Detect which cell encompasses the target text, then output its [x, y] center coordinate. 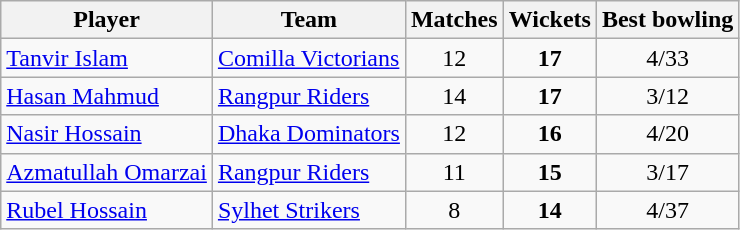
3/17 [667, 172]
15 [550, 172]
4/20 [667, 134]
Best bowling [667, 20]
3/12 [667, 96]
Player [107, 20]
Team [308, 20]
Tanvir Islam [107, 58]
Nasir Hossain [107, 134]
Comilla Victorians [308, 58]
Wickets [550, 20]
8 [454, 210]
11 [454, 172]
Azmatullah Omarzai [107, 172]
Hasan Mahmud [107, 96]
Matches [454, 20]
Dhaka Dominators [308, 134]
4/37 [667, 210]
4/33 [667, 58]
Rubel Hossain [107, 210]
16 [550, 134]
Sylhet Strikers [308, 210]
